Capture the cell that displays the provided text and extract its (x, y) central coordinate. 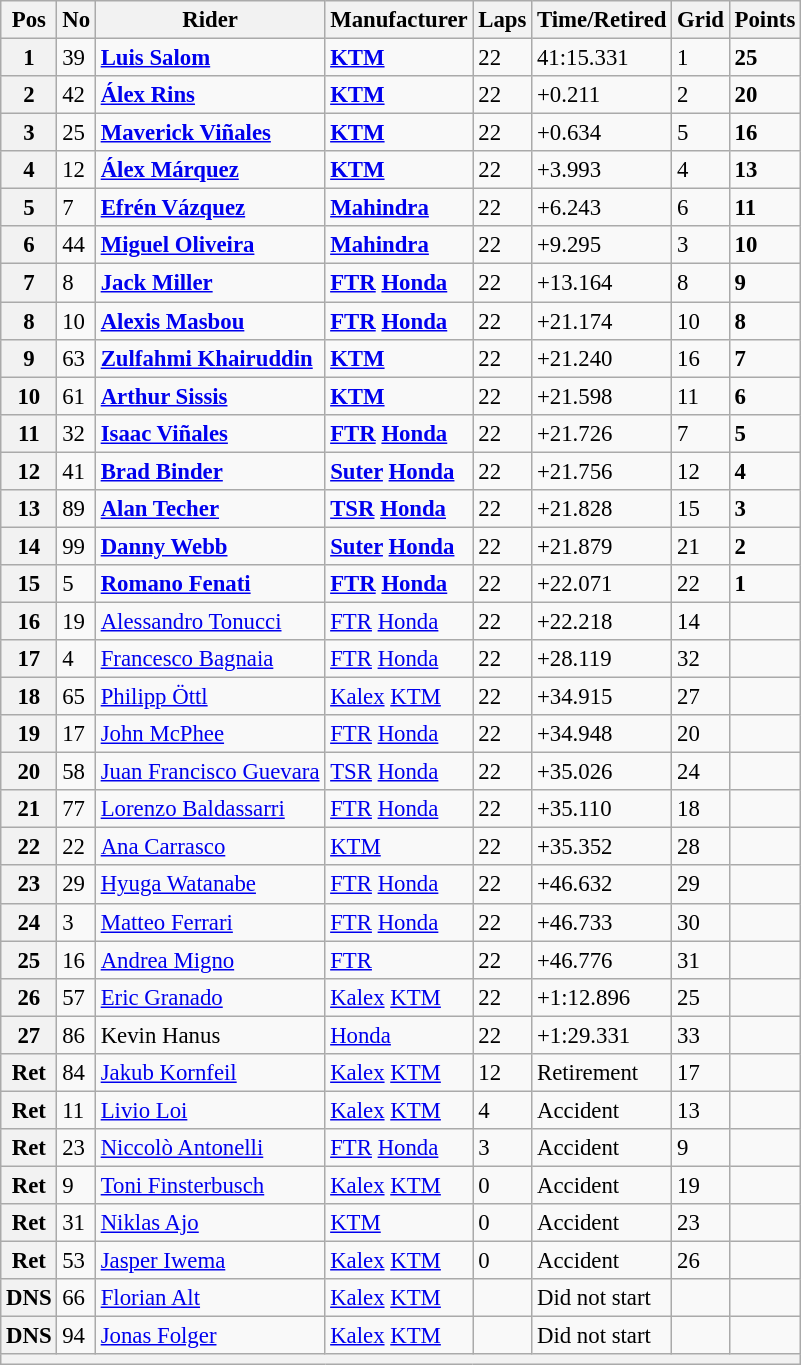
Brad Binder (210, 471)
Laps (502, 20)
+0.634 (602, 133)
Retirement (602, 1073)
+21.726 (602, 433)
44 (76, 245)
99 (76, 546)
65 (76, 697)
Florian Alt (210, 1298)
+34.948 (602, 734)
Eric Granado (210, 997)
Álex Rins (210, 95)
33 (700, 1035)
Luis Salom (210, 58)
+13.164 (602, 283)
58 (76, 772)
Jack Miller (210, 283)
63 (76, 358)
Miguel Oliveira (210, 245)
+22.218 (602, 621)
+46.733 (602, 922)
Alexis Masbou (210, 321)
Livio Loi (210, 1110)
Juan Francisco Guevara (210, 772)
28 (700, 847)
Kevin Hanus (210, 1035)
89 (76, 509)
Jakub Kornfeil (210, 1073)
77 (76, 809)
John McPhee (210, 734)
Honda (399, 1035)
Maverick Viñales (210, 133)
Efrén Vázquez (210, 208)
+0.211 (602, 95)
Niccolò Antonelli (210, 1148)
Ana Carrasco (210, 847)
+9.295 (602, 245)
86 (76, 1035)
Alan Techer (210, 509)
+21.174 (602, 321)
84 (76, 1073)
+6.243 (602, 208)
+34.915 (602, 697)
41 (76, 471)
Hyuga Watanabe (210, 885)
+28.119 (602, 659)
FTR (399, 960)
Pos (29, 20)
Arthur Sissis (210, 396)
+1:29.331 (602, 1035)
+46.632 (602, 885)
42 (76, 95)
Alessandro Tonucci (210, 621)
+46.776 (602, 960)
61 (76, 396)
Zulfahmi Khairuddin (210, 358)
41:15.331 (602, 58)
+1:12.896 (602, 997)
Lorenzo Baldassarri (210, 809)
Rider (210, 20)
+35.110 (602, 809)
+21.598 (602, 396)
Grid (700, 20)
Danny Webb (210, 546)
Isaac Viñales (210, 433)
Matteo Ferrari (210, 922)
94 (76, 1336)
Toni Finsterbusch (210, 1185)
No (76, 20)
39 (76, 58)
+3.993 (602, 170)
Álex Márquez (210, 170)
+21.240 (602, 358)
Manufacturer (399, 20)
53 (76, 1261)
30 (700, 922)
57 (76, 997)
Francesco Bagnaia (210, 659)
Niklas Ajo (210, 1223)
66 (76, 1298)
+21.756 (602, 471)
+21.828 (602, 509)
Jasper Iwema (210, 1261)
Time/Retired (602, 20)
+35.026 (602, 772)
Philipp Öttl (210, 697)
+22.071 (602, 584)
+21.879 (602, 546)
Jonas Folger (210, 1336)
Andrea Migno (210, 960)
Romano Fenati (210, 584)
+35.352 (602, 847)
Points (764, 20)
